Identify which cell holds the provided text, then report its [X, Y] central coordinate. 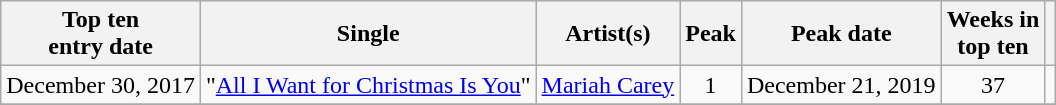
Single [368, 34]
Artist(s) [608, 34]
December 30, 2017 [101, 85]
December 21, 2019 [841, 85]
Peak [711, 34]
1 [711, 85]
Weeks intop ten [993, 34]
"All I Want for Christmas Is You" [368, 85]
Mariah Carey [608, 85]
Peak date [841, 34]
37 [993, 85]
Top tenentry date [101, 34]
